Detect which cell encompasses the target text, then output its (x, y) center coordinate. 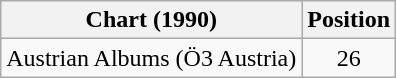
Austrian Albums (Ö3 Austria) (152, 58)
Position (349, 20)
26 (349, 58)
Chart (1990) (152, 20)
